From the cell containing the given text, extract its center point as [x, y] coordinate. 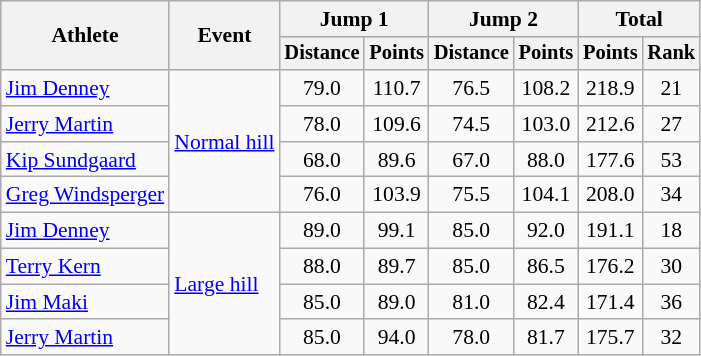
89.6 [396, 160]
53 [672, 160]
82.4 [546, 302]
92.0 [546, 231]
18 [672, 231]
Large hill [224, 284]
Normal hill [224, 141]
176.2 [610, 267]
Terry Kern [86, 267]
Kip Sundgaard [86, 160]
81.0 [472, 302]
21 [672, 88]
108.2 [546, 88]
191.1 [610, 231]
175.7 [610, 338]
32 [672, 338]
Total [639, 19]
27 [672, 124]
Jim Maki [86, 302]
81.7 [546, 338]
99.1 [396, 231]
86.5 [546, 267]
30 [672, 267]
36 [672, 302]
Athlete [86, 36]
212.6 [610, 124]
110.7 [396, 88]
171.4 [610, 302]
104.1 [546, 195]
Greg Windsperger [86, 195]
208.0 [610, 195]
79.0 [322, 88]
75.5 [472, 195]
94.0 [396, 338]
67.0 [472, 160]
34 [672, 195]
Rank [672, 54]
74.5 [472, 124]
68.0 [322, 160]
Jump 1 [354, 19]
109.6 [396, 124]
218.9 [610, 88]
103.0 [546, 124]
Jump 2 [504, 19]
76.5 [472, 88]
Event [224, 36]
76.0 [322, 195]
89.7 [396, 267]
177.6 [610, 160]
103.9 [396, 195]
